Determine the [X, Y] coordinate at the center of the cell enclosing the given text.  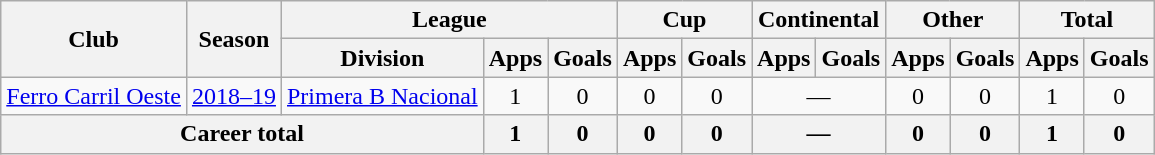
League [449, 20]
Primera B Nacional [382, 96]
Other [953, 20]
Club [94, 39]
Continental [819, 20]
Ferro Carril Oeste [94, 96]
Season [234, 39]
Career total [242, 134]
2018–19 [234, 96]
Cup [684, 20]
Division [382, 58]
Total [1087, 20]
